Return [X, Y] of the center of cell containing provided text 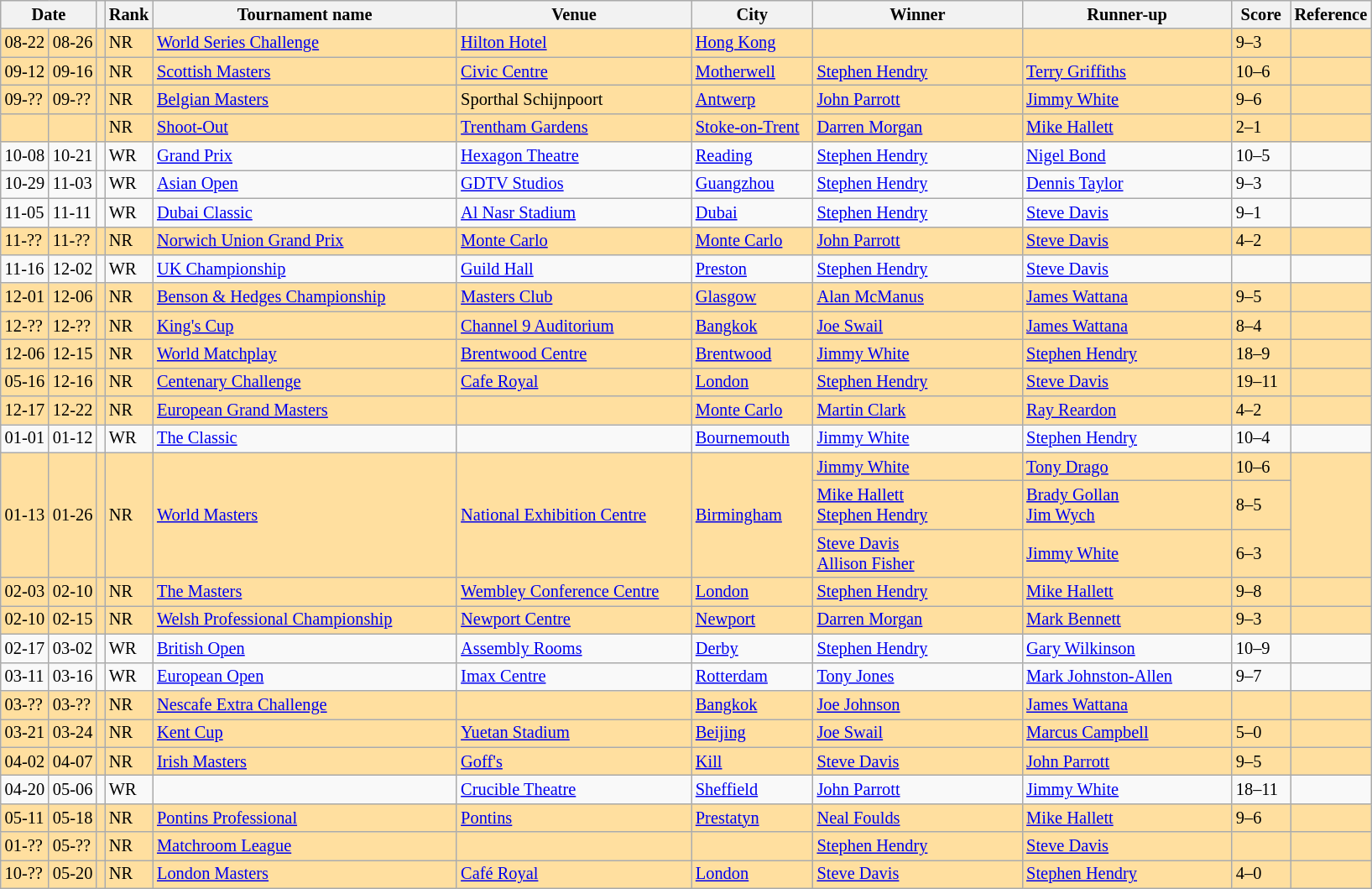
Marcus Campbell [1127, 733]
World Masters [305, 515]
02-17 [25, 648]
05-20 [72, 874]
Matchroom League [305, 846]
10-08 [25, 156]
05-06 [72, 789]
Belgian Masters [305, 99]
Asian Open [305, 184]
Centenary Challenge [305, 382]
Ray Reardon [1127, 411]
Runner-up [1127, 14]
City [752, 14]
Reading [752, 156]
08-26 [72, 43]
01-01 [25, 438]
Dennis Taylor [1127, 184]
10–4 [1261, 438]
Kill [752, 761]
Assembly Rooms [574, 648]
Benson & Hedges Championship [305, 297]
Gary Wilkinson [1127, 648]
Imax Centre [574, 677]
Tournament name [305, 14]
Cafe Royal [574, 382]
The Masters [305, 592]
04-02 [25, 761]
01-26 [72, 515]
Antwerp [752, 99]
05-11 [25, 818]
Norwich Union Grand Prix [305, 241]
Brady Gollan Jim Wych [1127, 505]
Hilton Hotel [574, 43]
Wembley Conference Centre [574, 592]
Pontins [574, 818]
Newport [752, 620]
01-13 [25, 515]
Martin Clark [918, 411]
National Exhibition Centre [574, 515]
9–1 [1261, 212]
11-05 [25, 212]
12-15 [72, 353]
10-21 [72, 156]
Tony Jones [918, 677]
Glasgow [752, 297]
Steve Davis Allison Fisher [918, 553]
The Classic [305, 438]
Joe Johnson [918, 704]
Score [1261, 14]
11-16 [25, 269]
Neal Foulds [918, 818]
Alan McManus [918, 297]
Bournemouth [752, 438]
03-11 [25, 677]
01-?? [25, 846]
Date [49, 14]
Masters Club [574, 297]
18–9 [1261, 353]
08-22 [25, 43]
Nescafe Extra Challenge [305, 704]
Mark Bennett [1127, 620]
Mike Hallett Stephen Hendry [918, 505]
Channel 9 Auditorium [574, 326]
Irish Masters [305, 761]
03-16 [72, 677]
10-?? [25, 874]
09-12 [25, 71]
10–5 [1261, 156]
Grand Prix [305, 156]
World Series Challenge [305, 43]
Tony Drago [1127, 467]
Civic Centre [574, 71]
9–7 [1261, 677]
Welsh Professional Championship [305, 620]
12-01 [25, 297]
Nigel Bond [1127, 156]
8–5 [1261, 505]
Prestatyn [752, 818]
Goff's [574, 761]
04-20 [25, 789]
12-02 [72, 269]
Shoot-Out [305, 128]
Beijing [752, 733]
6–3 [1261, 553]
Trentham Gardens [574, 128]
9–8 [1261, 592]
Motherwell [752, 71]
Guild Hall [574, 269]
12-16 [72, 382]
19–11 [1261, 382]
Brentwood Centre [574, 353]
18–11 [1261, 789]
03-02 [72, 648]
Café Royal [574, 874]
8–4 [1261, 326]
12-17 [25, 411]
04-07 [72, 761]
10–9 [1261, 648]
11-11 [72, 212]
05-16 [25, 382]
Al Nasr Stadium [574, 212]
Sporthal Schijnpoort [574, 99]
Brentwood [752, 353]
Venue [574, 14]
09-16 [72, 71]
02-03 [25, 592]
Derby [752, 648]
Newport Centre [574, 620]
Terry Griffiths [1127, 71]
5–0 [1261, 733]
02-15 [72, 620]
Kent Cup [305, 733]
Mark Johnston-Allen [1127, 677]
Guangzhou [752, 184]
GDTV Studios [574, 184]
Crucible Theatre [574, 789]
Rotterdam [752, 677]
British Open [305, 648]
Hexagon Theatre [574, 156]
Rank [129, 14]
Preston [752, 269]
Winner [918, 14]
World Matchplay [305, 353]
UK Championship [305, 269]
Dubai [752, 212]
Hong Kong [752, 43]
Scottish Masters [305, 71]
05-?? [72, 846]
12-22 [72, 411]
03-24 [72, 733]
11-03 [72, 184]
Dubai Classic [305, 212]
4–0 [1261, 874]
Birmingham [752, 515]
Stoke-on-Trent [752, 128]
10-29 [25, 184]
European Open [305, 677]
Pontins Professional [305, 818]
05-18 [72, 818]
European Grand Masters [305, 411]
01-12 [72, 438]
King's Cup [305, 326]
2–1 [1261, 128]
Sheffield [752, 789]
London Masters [305, 874]
Reference [1331, 14]
03-21 [25, 733]
Yuetan Stadium [574, 733]
